Identify which cell holds the provided text, then report its [X, Y] central coordinate. 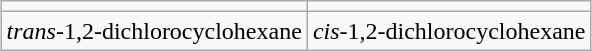
trans-1,2-dichlorocyclohexane [154, 31]
cis-1,2-dichlorocyclohexane [449, 31]
